Output the [x, y] coordinate of the center of the cell containing the given text.  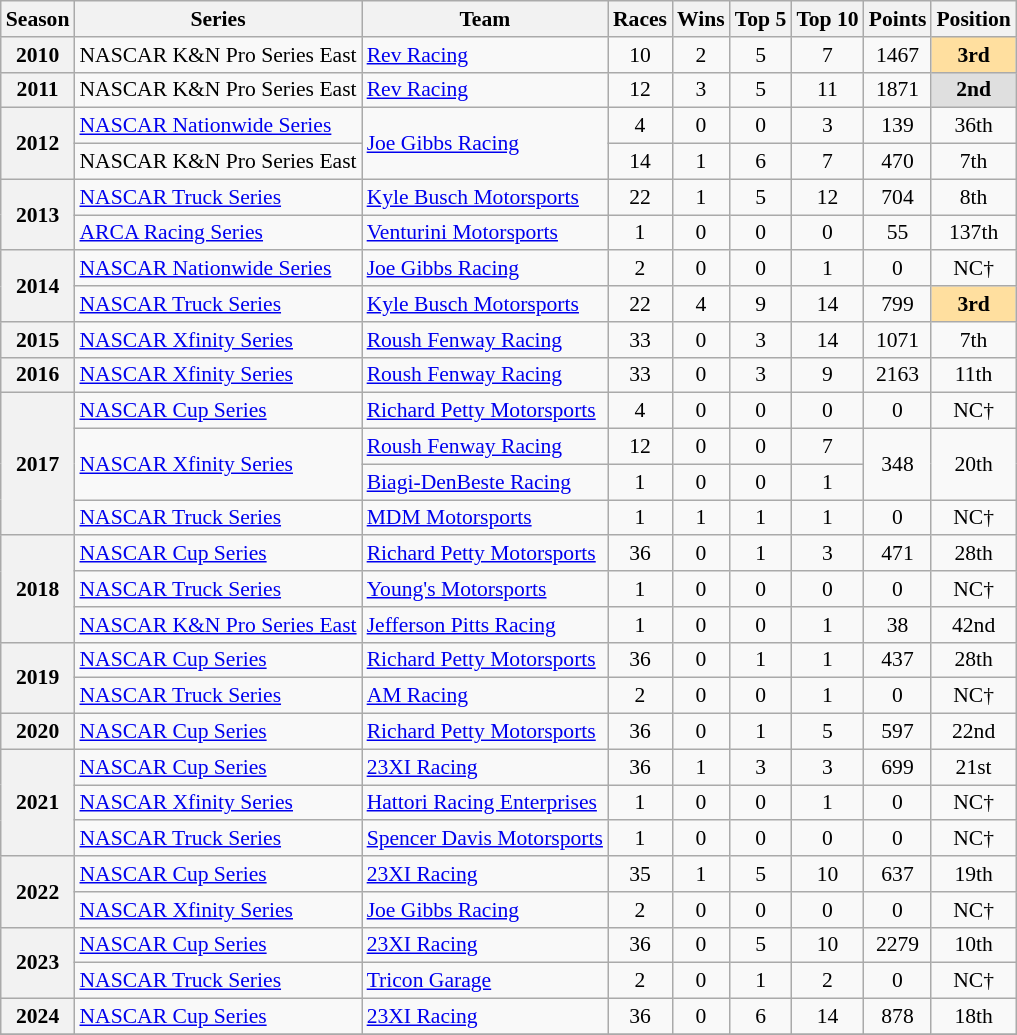
139 [898, 126]
Tricon Garage [485, 981]
Young's Motorsports [485, 589]
ARCA Racing Series [218, 233]
Spencer Davis Motorsports [485, 839]
2020 [38, 732]
2163 [898, 375]
Top 10 [827, 19]
2018 [38, 590]
637 [898, 874]
2015 [38, 340]
348 [898, 464]
1467 [898, 55]
Biagi-DenBeste Racing [485, 482]
2023 [38, 962]
704 [898, 197]
Season [38, 19]
437 [898, 660]
42nd [973, 625]
35 [640, 874]
2019 [38, 678]
2017 [38, 464]
Top 5 [761, 19]
2nd [973, 90]
MDM Motorsports [485, 518]
597 [898, 732]
55 [898, 233]
21st [973, 767]
2022 [38, 892]
11th [973, 375]
470 [898, 162]
471 [898, 554]
38 [898, 625]
Position [973, 19]
799 [898, 304]
18th [973, 1017]
Jefferson Pitts Racing [485, 625]
Team [485, 19]
2024 [38, 1017]
2016 [38, 375]
8th [973, 197]
Series [218, 19]
19th [973, 874]
878 [898, 1017]
2013 [38, 214]
2010 [38, 55]
2279 [898, 945]
36th [973, 126]
2021 [38, 802]
137th [973, 233]
2012 [38, 144]
20th [973, 464]
11 [827, 90]
Hattori Racing Enterprises [485, 803]
699 [898, 767]
Points [898, 19]
1871 [898, 90]
1071 [898, 340]
Wins [701, 19]
AM Racing [485, 696]
10th [973, 945]
Venturini Motorsports [485, 233]
2011 [38, 90]
2014 [38, 286]
Races [640, 19]
22nd [973, 732]
